Detect which cell encompasses the target text, then output its (X, Y) center coordinate. 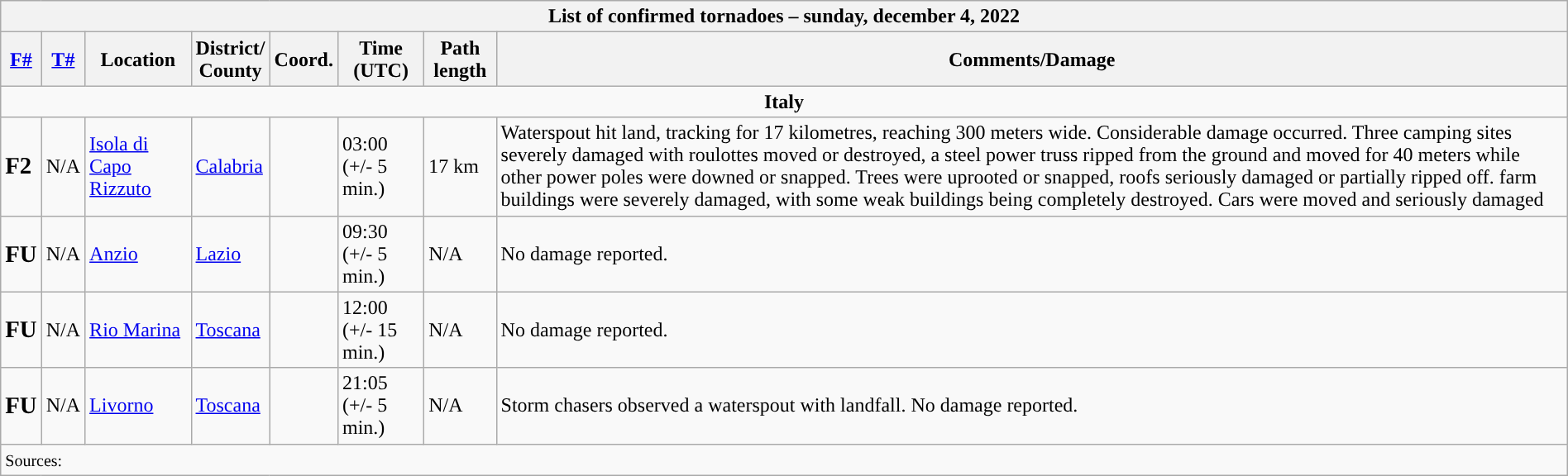
F2 (22, 167)
21:05 (+/- 5 min.) (380, 406)
T# (63, 59)
Path length (460, 59)
Coord. (304, 59)
Calabria (230, 167)
Sources: (784, 459)
Anzio (138, 254)
List of confirmed tornadoes – sunday, december 4, 2022 (784, 17)
Time (UTC) (380, 59)
Location (138, 59)
12:00 (+/- 15 min.) (380, 330)
17 km (460, 167)
Italy (784, 102)
District/County (230, 59)
09:30 (+/- 5 min.) (380, 254)
Storm chasers observed a waterspout with landfall. No damage reported. (1032, 406)
F# (22, 59)
Rio Marina (138, 330)
Lazio (230, 254)
Livorno (138, 406)
Comments/Damage (1032, 59)
Isola di Capo Rizzuto (138, 167)
03:00 (+/- 5 min.) (380, 167)
